Capture the cell that displays the provided text and extract its [x, y] central coordinate. 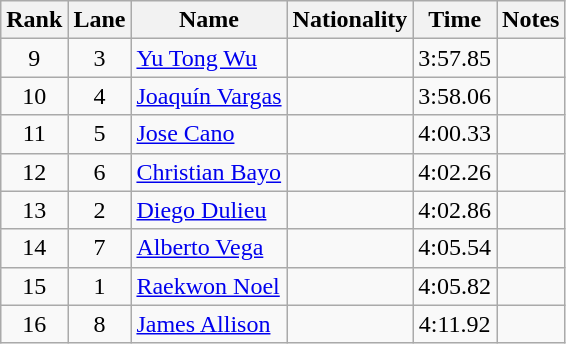
3 [100, 58]
6 [100, 172]
4:02.26 [455, 172]
Yu Tong Wu [209, 58]
Rank [34, 20]
11 [34, 134]
10 [34, 96]
Alberto Vega [209, 248]
Name [209, 20]
5 [100, 134]
1 [100, 286]
Raekwon Noel [209, 286]
4:11.92 [455, 324]
Lane [100, 20]
4:05.54 [455, 248]
Diego Dulieu [209, 210]
9 [34, 58]
7 [100, 248]
Notes [531, 20]
4:02.86 [455, 210]
Jose Cano [209, 134]
3:57.85 [455, 58]
15 [34, 286]
2 [100, 210]
4:05.82 [455, 286]
4:00.33 [455, 134]
16 [34, 324]
3:58.06 [455, 96]
14 [34, 248]
8 [100, 324]
James Allison [209, 324]
13 [34, 210]
Joaquín Vargas [209, 96]
12 [34, 172]
Time [455, 20]
4 [100, 96]
Christian Bayo [209, 172]
Nationality [350, 20]
